Capture the cell that displays the provided text and extract its (X, Y) central coordinate. 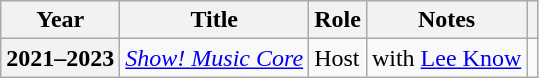
with Lee Know (446, 58)
Show! Music Core (214, 58)
Notes (446, 20)
Year (60, 20)
Role (338, 20)
Title (214, 20)
2021–2023 (60, 58)
Host (338, 58)
